Capture the cell that displays the provided text and extract its [X, Y] central coordinate. 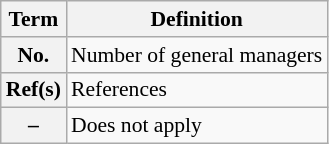
– [34, 126]
Term [34, 19]
No. [34, 55]
Number of general managers [196, 55]
References [196, 90]
Does not apply [196, 126]
Definition [196, 19]
Ref(s) [34, 90]
